Detect which cell encompasses the target text, then output its (x, y) center coordinate. 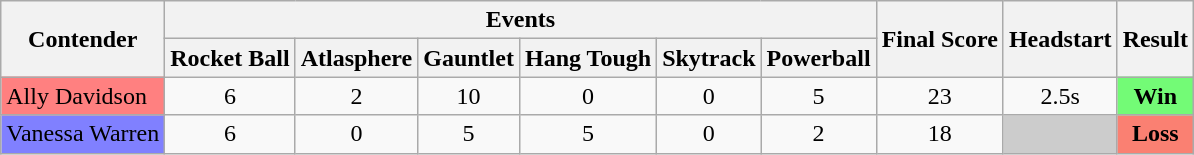
Ally Davidson (83, 96)
Loss (1155, 134)
Gauntlet (469, 58)
18 (940, 134)
10 (469, 96)
Final Score (940, 39)
Skytrack (709, 58)
Events (520, 20)
Hang Tough (588, 58)
2.5s (1060, 96)
Headstart (1060, 39)
Powerball (818, 58)
23 (940, 96)
Vanessa Warren (83, 134)
Rocket Ball (230, 58)
Atlasphere (356, 58)
Contender (83, 39)
Win (1155, 96)
Result (1155, 39)
